Extract the [x, y] coordinate from the center of the cell holding the provided text.  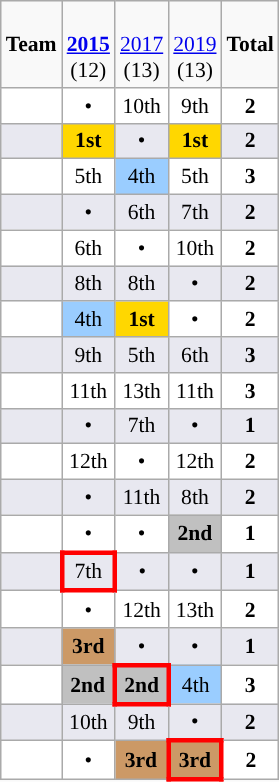
2015(12) [88, 44]
2019(13) [194, 44]
2017(13) [142, 44]
Total [250, 44]
Team [32, 44]
